Find where the given text appears and provide that cell's center as [X, Y] coordinate. 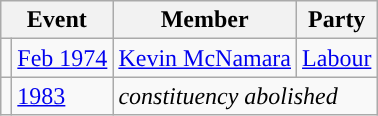
1983 [62, 96]
Party [337, 20]
Event [57, 20]
Labour [337, 58]
Member [205, 20]
constituency abolished [245, 96]
Feb 1974 [62, 58]
Kevin McNamara [205, 58]
